Provide the [x, y] coordinate of the cell's center where the given text is located.  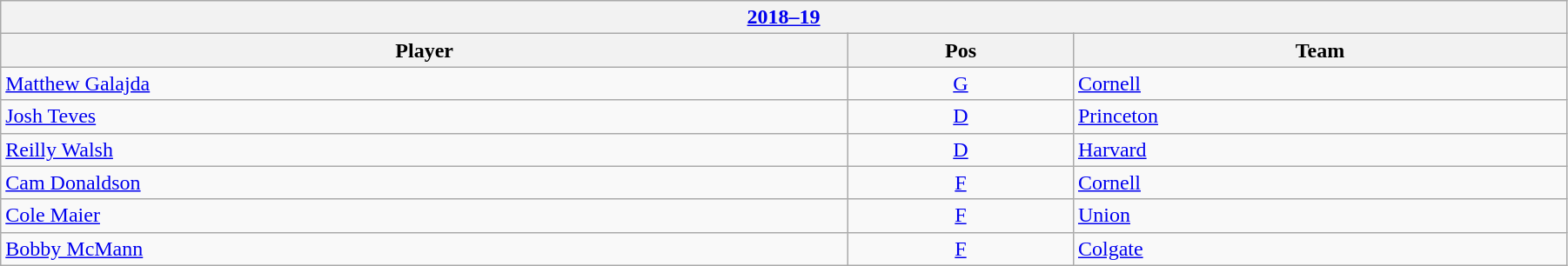
Union [1319, 216]
Player [425, 50]
Matthew Galajda [425, 83]
Harvard [1319, 150]
G [961, 83]
Cole Maier [425, 216]
Princeton [1319, 116]
2018–19 [784, 17]
Bobby McMann [425, 249]
Josh Teves [425, 116]
Pos [961, 50]
Team [1319, 50]
Cam Donaldson [425, 183]
Reilly Walsh [425, 150]
Colgate [1319, 249]
